Extract the [x, y] coordinate from the center of the cell holding the provided text.  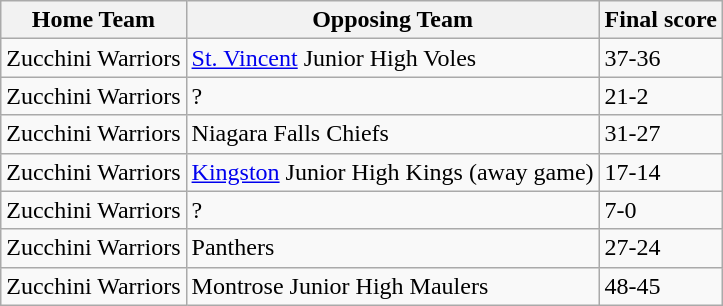
7-0 [660, 210]
Home Team [94, 20]
27-24 [660, 248]
48-45 [660, 286]
37-36 [660, 58]
Kingston Junior High Kings (away game) [392, 172]
21-2 [660, 96]
St. Vincent Junior High Voles [392, 58]
Final score [660, 20]
17-14 [660, 172]
Opposing Team [392, 20]
31-27 [660, 134]
Montrose Junior High Maulers [392, 286]
Panthers [392, 248]
Niagara Falls Chiefs [392, 134]
